Provide the [X, Y] coordinate of the cell's center where the given text is located.  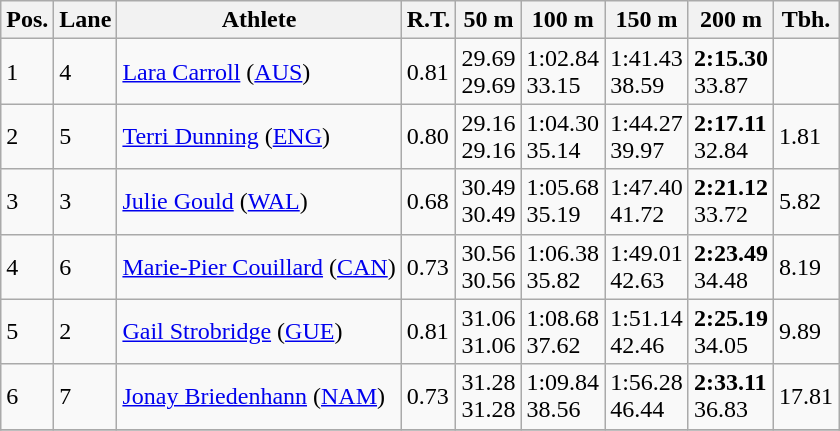
Tbh. [806, 20]
1 [28, 72]
150 m [647, 20]
17.81 [806, 396]
1:56.2846.44 [647, 396]
200 m [730, 20]
Marie-Pier Couillard (CAN) [259, 266]
Pos. [28, 20]
9.89 [806, 332]
5.82 [806, 202]
R.T. [428, 20]
1:49.0142.63 [647, 266]
Athlete [259, 20]
50 m [488, 20]
30.4930.49 [488, 202]
Jonay Briedenhann (NAM) [259, 396]
1:08.6837.62 [563, 332]
2:33.1136.83 [730, 396]
1:47.4041.72 [647, 202]
31.2831.28 [488, 396]
29.1629.16 [488, 136]
2:17.1132.84 [730, 136]
1:02.8433.15 [563, 72]
Lara Carroll (AUS) [259, 72]
0.68 [428, 202]
7 [86, 396]
1:04.3035.14 [563, 136]
Lane [86, 20]
1:41.4338.59 [647, 72]
2:21.1233.72 [730, 202]
1:51.1442.46 [647, 332]
1:09.8438.56 [563, 396]
31.0631.06 [488, 332]
2:23.4934.48 [730, 266]
100 m [563, 20]
Julie Gould (WAL) [259, 202]
29.6929.69 [488, 72]
0.80 [428, 136]
30.5630.56 [488, 266]
2:25.1934.05 [730, 332]
2:15.3033.87 [730, 72]
1.81 [806, 136]
8.19 [806, 266]
1:06.3835.82 [563, 266]
1:05.6835.19 [563, 202]
Gail Strobridge (GUE) [259, 332]
Terri Dunning (ENG) [259, 136]
1:44.2739.97 [647, 136]
